Return the (X, Y) coordinate for the center point of the cell that contains the specified text.  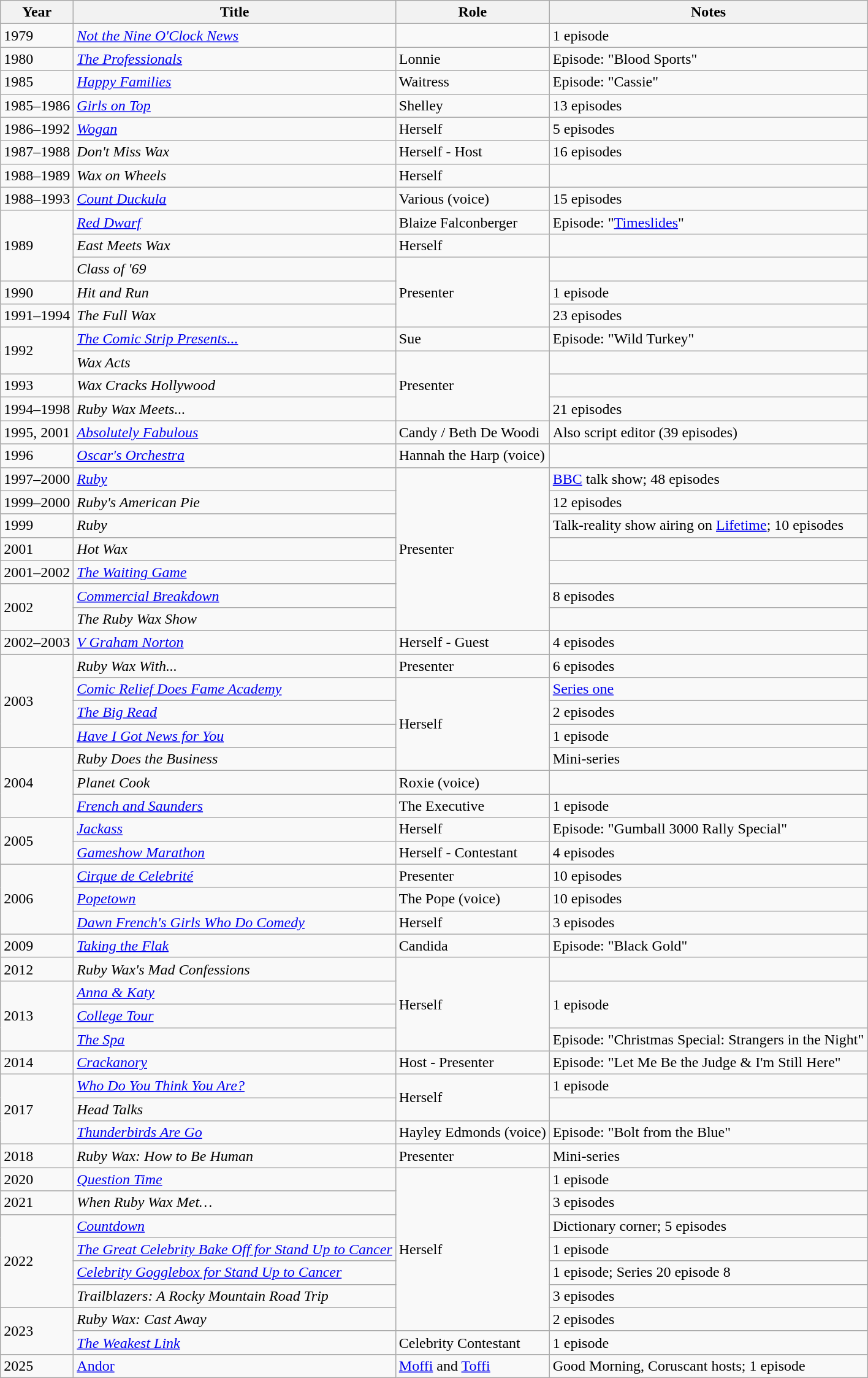
Shelley (472, 105)
Herself - Contestant (472, 852)
Episode: "Let Me Be the Judge & I'm Still Here" (709, 1063)
Role (472, 12)
Ruby Wax: Cast Away (234, 1319)
Question Time (234, 1179)
When Ruby Wax Met… (234, 1203)
College Tour (234, 1016)
2022 (37, 1261)
The Pope (voice) (472, 899)
Moffi and Toffi (472, 1366)
V Graham Norton (234, 642)
The Waiting Game (234, 572)
French and Saunders (234, 806)
Count Duckula (234, 199)
Wogan (234, 129)
Have I Got News for You (234, 736)
Ruby's American Pie (234, 502)
Host - Presenter (472, 1063)
6 episodes (709, 665)
Class of '69 (234, 269)
Dawn French's Girls Who Do Comedy (234, 922)
Also script editor (39 episodes) (709, 432)
1987–1988 (37, 152)
1992 (37, 351)
13 episodes (709, 105)
Episode: "Bolt from the Blue" (709, 1133)
Herself - Host (472, 152)
Popetown (234, 899)
2012 (37, 969)
1991–1994 (37, 316)
1999–2000 (37, 502)
2001–2002 (37, 572)
Dictionary corner; 5 episodes (709, 1226)
Happy Families (234, 82)
Hayley Edmonds (voice) (472, 1133)
Don't Miss Wax (234, 152)
2014 (37, 1063)
1985 (37, 82)
Jackass (234, 829)
Head Talks (234, 1109)
Who Do You Think You Are? (234, 1086)
2013 (37, 1016)
The Executive (472, 806)
1999 (37, 526)
1993 (37, 386)
12 episodes (709, 502)
Ruby Wax Meets... (234, 409)
2009 (37, 946)
Celebrity Contestant (472, 1342)
Year (37, 12)
15 episodes (709, 199)
The Comic Strip Presents... (234, 339)
1988–1989 (37, 175)
Absolutely Fabulous (234, 432)
Series one (709, 689)
Countdown (234, 1226)
Thunderbirds Are Go (234, 1133)
Talk-reality show airing on Lifetime; 10 episodes (709, 526)
Herself - Guest (472, 642)
The Great Celebrity Bake Off for Stand Up to Cancer (234, 1249)
Wax Acts (234, 362)
2023 (37, 1331)
2002–2003 (37, 642)
Ruby Wax With... (234, 665)
Red Dwarf (234, 222)
Not the Nine O'Clock News (234, 36)
1989 (37, 245)
Waitress (472, 82)
2020 (37, 1179)
2001 (37, 549)
1988–1993 (37, 199)
8 episodes (709, 595)
Planet Cook (234, 783)
Sue (472, 339)
Ruby Wax: How to Be Human (234, 1156)
Ruby Wax's Mad Confessions (234, 969)
Title (234, 12)
Good Morning, Coruscant hosts; 1 episode (709, 1366)
Oscar's Orchestra (234, 456)
Episode: "Timeslides" (709, 222)
Trailblazers: A Rocky Mountain Road Trip (234, 1296)
23 episodes (709, 316)
16 episodes (709, 152)
Episode: "Blood Sports" (709, 59)
2025 (37, 1366)
1979 (37, 36)
Ruby Does the Business (234, 759)
Various (voice) (472, 199)
1995, 2001 (37, 432)
1986–1992 (37, 129)
Gameshow Marathon (234, 852)
Anna & Katy (234, 992)
The Weakest Link (234, 1342)
Episode: "Black Gold" (709, 946)
Roxie (voice) (472, 783)
Hannah the Harp (voice) (472, 456)
East Meets Wax (234, 245)
Andor (234, 1366)
1997–2000 (37, 479)
Episode: "Gumball 3000 Rally Special" (709, 829)
The Professionals (234, 59)
5 episodes (709, 129)
Wax on Wheels (234, 175)
Commercial Breakdown (234, 595)
21 episodes (709, 409)
Hit and Run (234, 293)
Blaize Falconberger (472, 222)
Candida (472, 946)
1980 (37, 59)
Taking the Flak (234, 946)
2005 (37, 841)
Girls on Top (234, 105)
2002 (37, 607)
The Spa (234, 1039)
Notes (709, 12)
The Ruby Wax Show (234, 619)
2021 (37, 1203)
Wax Cracks Hollywood (234, 386)
Episode: "Wild Turkey" (709, 339)
Episode: "Christmas Special: Strangers in the Night" (709, 1039)
Candy / Beth De Woodi (472, 432)
The Full Wax (234, 316)
2003 (37, 700)
BBC talk show; 48 episodes (709, 479)
1 episode; Series 20 episode 8 (709, 1273)
2004 (37, 783)
1994–1998 (37, 409)
Episode: "Cassie" (709, 82)
Celebrity Gogglebox for Stand Up to Cancer (234, 1273)
Comic Relief Does Fame Academy (234, 689)
2018 (37, 1156)
2006 (37, 899)
Lonnie (472, 59)
Cirque de Celebrité (234, 876)
Hot Wax (234, 549)
Crackanory (234, 1063)
2017 (37, 1109)
1985–1986 (37, 105)
The Big Read (234, 713)
1990 (37, 293)
1996 (37, 456)
